Return the (x, y) coordinate for the center point of the cell that contains the specified text.  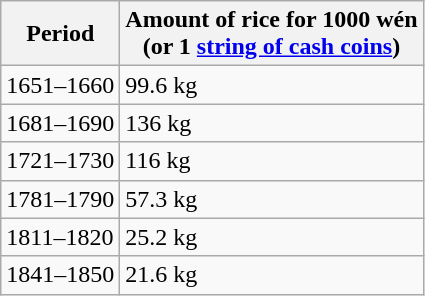
1681–1690 (60, 123)
21.6 kg (272, 275)
136 kg (272, 123)
116 kg (272, 161)
Amount of rice for 1000 wén(or 1 string of cash coins) (272, 34)
1651–1660 (60, 85)
1721–1730 (60, 161)
25.2 kg (272, 237)
99.6 kg (272, 85)
1781–1790 (60, 199)
57.3 kg (272, 199)
1811–1820 (60, 237)
Period (60, 34)
1841–1850 (60, 275)
